Determine the (x, y) coordinate at the center of the cell enclosing the given text.  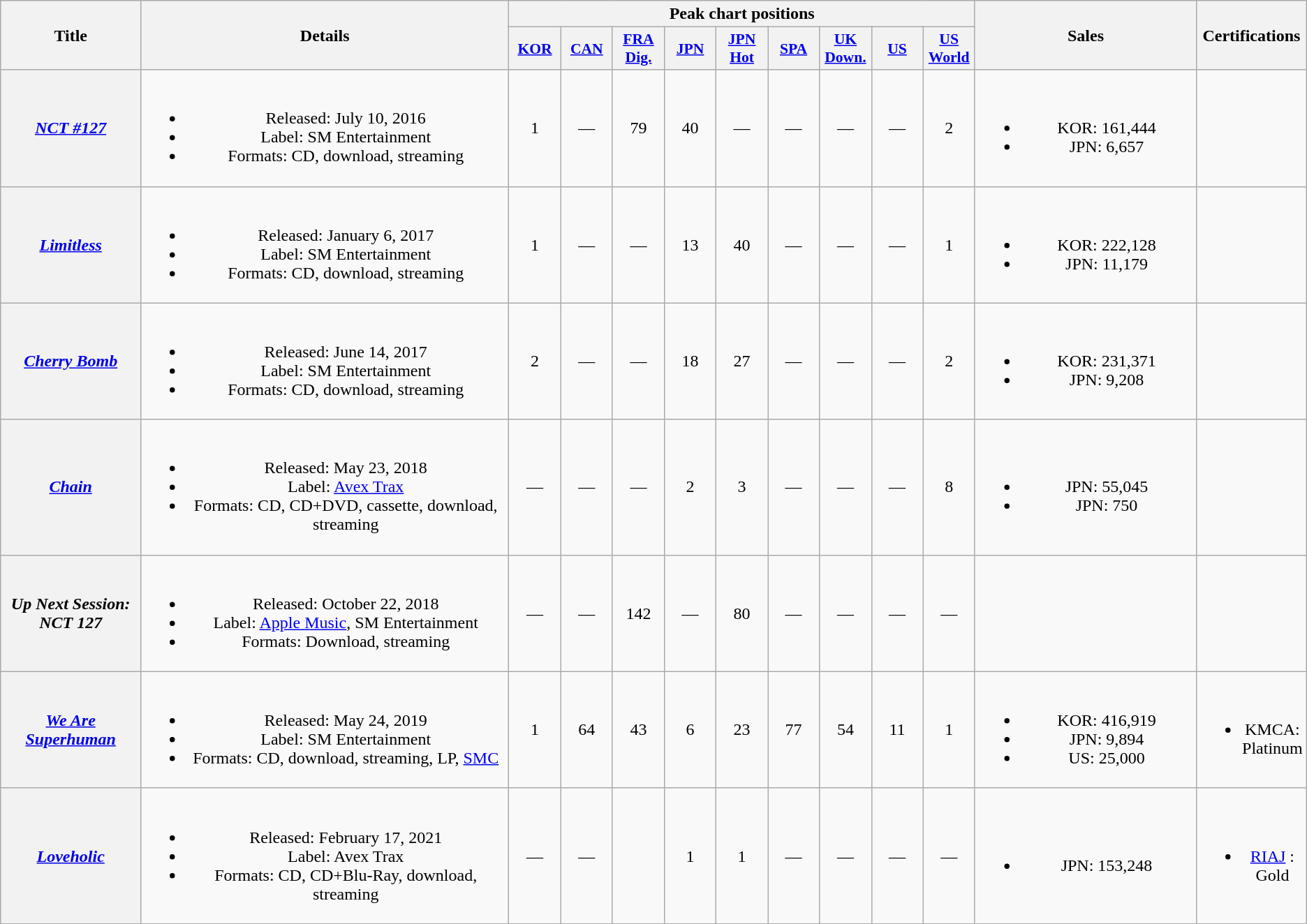
Released: January 6, 2017Label: SM EntertainmentFormats: CD, download, streaming (325, 244)
KMCA: Platinum (1252, 730)
Cherry Bomb (71, 362)
Released: May 24, 2019Label: SM EntertainmentFormats: CD, download, streaming, LP, SMC (325, 730)
SPA (794, 49)
Released: October 22, 2018Label: Apple Music, SM EntertainmentFormats: Download, streaming (325, 613)
JPN: 55,045 JPN: 750 (1085, 487)
142 (638, 613)
Title (71, 35)
FRA Dig. (638, 49)
8 (950, 487)
13 (691, 244)
Released: June 14, 2017Label: SM EntertainmentFormats: CD, download, streaming (325, 362)
80 (742, 613)
KOR: 161,444JPN: 6,657 (1085, 128)
JPN Hot (742, 49)
Sales (1085, 35)
KOR (535, 49)
Limitless (71, 244)
Released: May 23, 2018 Label: Avex TraxFormats: CD, CD+DVD, cassette, download, streaming (325, 487)
UK Down. (846, 49)
79 (638, 128)
6 (691, 730)
USWorld (950, 49)
JPN: 153,248 (1085, 856)
27 (742, 362)
23 (742, 730)
64 (586, 730)
Loveholic (71, 856)
54 (846, 730)
KOR: 231,371JPN: 9,208 (1085, 362)
Details (325, 35)
NCT #127 (71, 128)
18 (691, 362)
Released: February 17, 2021 Label: Avex TraxFormats: CD, CD+Blu-Ray, download, streaming (325, 856)
KOR: 416,919JPN: 9,894US: 25,000 (1085, 730)
RIAJ : Gold (1252, 856)
77 (794, 730)
Chain (71, 487)
Peak chart positions (742, 14)
JPN (691, 49)
CAN (586, 49)
We Are Superhuman (71, 730)
3 (742, 487)
11 (897, 730)
Up Next Session: NCT 127 (71, 613)
US (897, 49)
Released: July 10, 2016Label: SM EntertainmentFormats: CD, download, streaming (325, 128)
43 (638, 730)
Certifications (1252, 35)
KOR: 222,128JPN: 11,179 (1085, 244)
